Locate the cell with the specified text and output its (x, y) center coordinate. 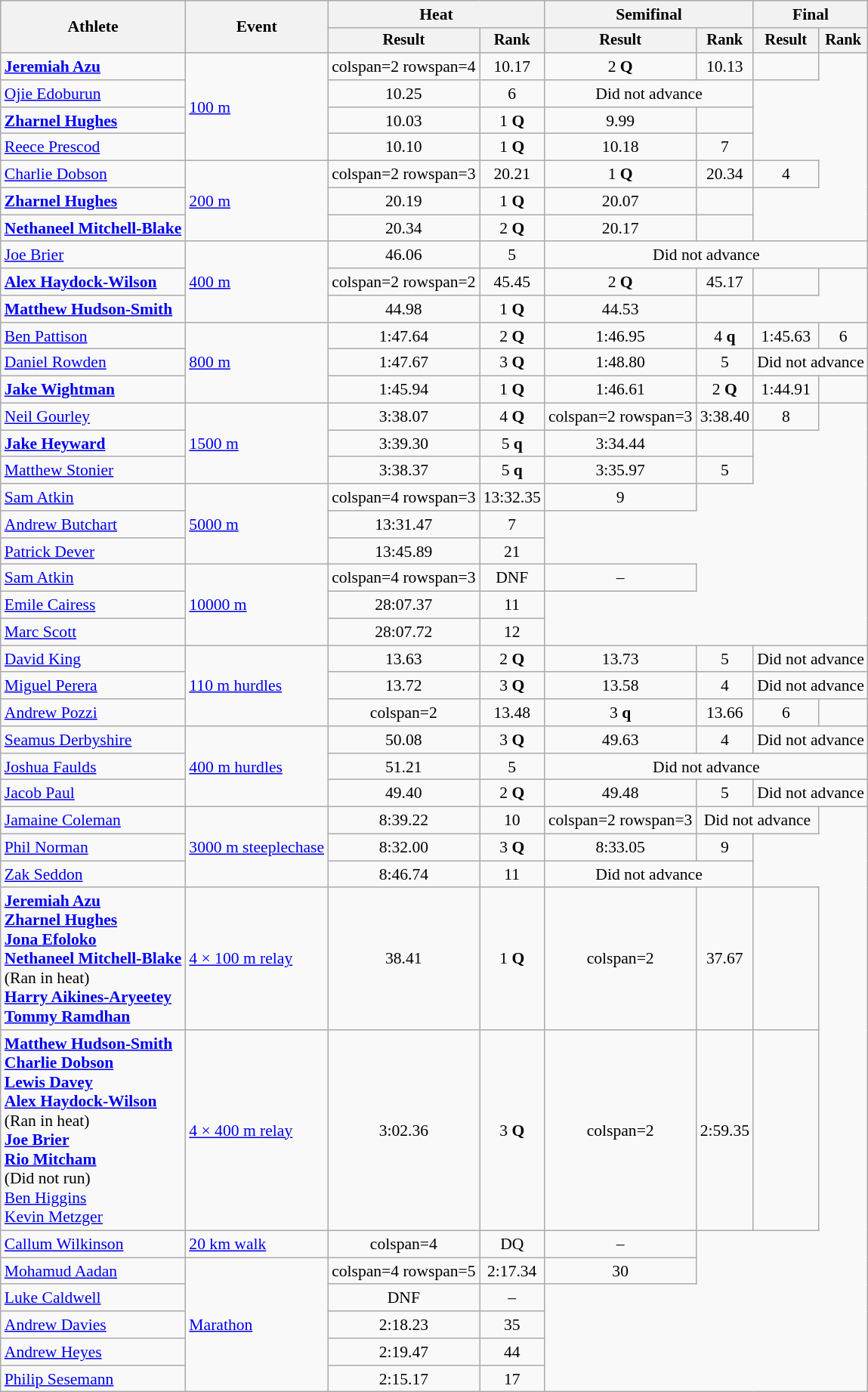
8:32.00 (403, 848)
13.66 (724, 713)
110 m hurdles (257, 686)
50.08 (403, 740)
Neil Gourley (94, 417)
Alex Haydock-Wilson (94, 282)
5000 m (257, 524)
1:48.80 (621, 363)
Heat (437, 14)
Nethaneel Mitchell-Blake (94, 228)
4 × 400 m relay (257, 1131)
45.45 (512, 282)
13:45.89 (403, 552)
13:31.47 (403, 524)
Jacob Paul (94, 793)
3:38.40 (724, 417)
200 m (257, 201)
1:46.61 (621, 390)
400 m (257, 283)
10.17 (512, 67)
51.21 (403, 767)
Emile Cairess (94, 605)
8 (786, 417)
Semifinal (649, 14)
Miguel Perera (94, 686)
49.48 (621, 793)
Matthew Stonier (94, 471)
Athlete (94, 27)
1:47.67 (403, 363)
13:32.35 (512, 497)
Ojie Edoburun (94, 94)
Phil Norman (94, 848)
13.73 (621, 659)
3:34.44 (621, 444)
Joshua Faulds (94, 767)
2:17.34 (512, 1271)
colspan=2 rowspan=2 (403, 282)
Andrew Heyes (94, 1352)
David King (94, 659)
colspan=4 rowspan=5 (403, 1271)
10.03 (403, 121)
38.41 (403, 960)
13.58 (621, 686)
44 (512, 1352)
4 q (724, 336)
35 (512, 1325)
Charlie Dobson (94, 175)
21 (512, 552)
4 × 100 m relay (257, 960)
Reece Prescod (94, 147)
Daniel Rowden (94, 363)
DQ (512, 1245)
Callum Wilkinson (94, 1245)
2:18.23 (403, 1325)
44.53 (621, 309)
Marathon (257, 1325)
28:07.72 (403, 633)
Jake Wightman (94, 390)
3:38.07 (403, 417)
1:47.64 (403, 336)
Jamaine Coleman (94, 821)
colspan=4 (403, 1245)
400 m hurdles (257, 766)
Jeremiah Azu (94, 67)
3:02.36 (403, 1131)
10.10 (403, 147)
Zak Seddon (94, 874)
2:59.35 (724, 1131)
10.25 (403, 94)
3:38.37 (403, 471)
Seamus Derbyshire (94, 740)
13.72 (403, 686)
Jake Heyward (94, 444)
1:45.94 (403, 390)
Marc Scott (94, 633)
Andrew Pozzi (94, 713)
10.13 (724, 67)
3:35.97 (621, 471)
Matthew Hudson-Smith (94, 309)
1:44.91 (786, 390)
Mohamud Aadan (94, 1271)
Andrew Butchart (94, 524)
Matthew Hudson-SmithCharlie DobsonLewis DaveyAlex Haydock-Wilson(Ran in heat)Joe BrierRio Mitcham(Did not run)Ben HigginsKevin Metzger (94, 1131)
4 Q (512, 417)
9.99 (621, 121)
3000 m steeplechase (257, 848)
3 q (621, 713)
Andrew Davies (94, 1325)
46.06 (403, 255)
20.17 (621, 228)
Event (257, 27)
44.98 (403, 309)
colspan=2 rowspan=4 (403, 67)
20.07 (621, 202)
Patrick Dever (94, 552)
20 km walk (257, 1245)
8:33.05 (621, 848)
2:19.47 (403, 1352)
1500 m (257, 444)
49.63 (621, 740)
800 m (257, 363)
Final (811, 14)
10 (512, 821)
3:39.30 (403, 444)
100 m (257, 107)
Luke Caldwell (94, 1298)
Joe Brier (94, 255)
20.21 (512, 175)
1:45.63 (786, 336)
8:46.74 (403, 874)
37.67 (724, 960)
8:39.22 (403, 821)
28:07.37 (403, 605)
45.17 (724, 282)
20.19 (403, 202)
13.48 (512, 713)
13.63 (403, 659)
1:46.95 (621, 336)
12 (512, 633)
Ben Pattison (94, 336)
10.18 (621, 147)
30 (621, 1271)
10000 m (257, 605)
Jeremiah AzuZharnel HughesJona EfolokoNethaneel Mitchell-Blake(Ran in heat)Harry Aikines-AryeeteyTommy Ramdhan (94, 960)
49.40 (403, 793)
